Locate the cell with the specified text and output its [X, Y] center coordinate. 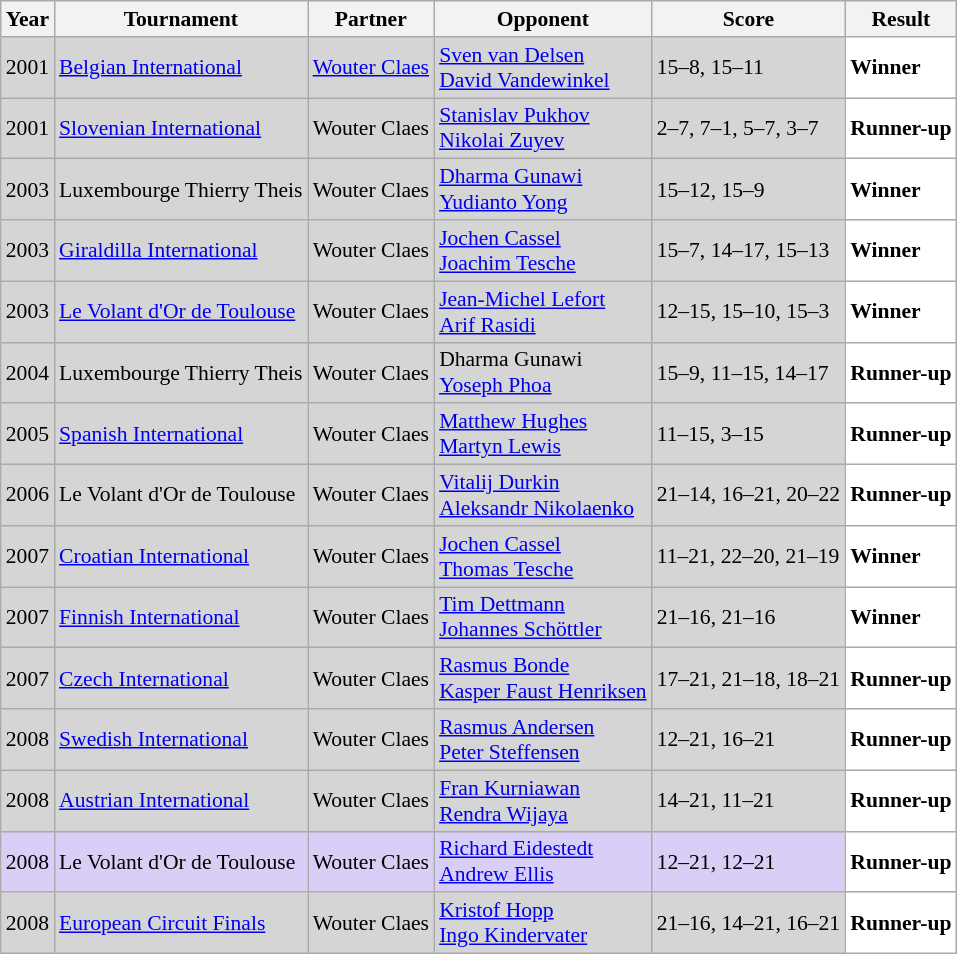
2006 [28, 496]
11–15, 3–15 [749, 434]
Kristof Hopp Ingo Kindervater [543, 924]
Dharma Gunawi Yudianto Yong [543, 190]
15–12, 15–9 [749, 190]
Croatian International [181, 556]
Giraldilla International [181, 250]
14–21, 11–21 [749, 800]
2004 [28, 372]
Czech International [181, 678]
Fran Kurniawan Rendra Wijaya [543, 800]
Sven van Delsen David Vandewinkel [543, 68]
12–15, 15–10, 15–3 [749, 312]
Result [900, 19]
15–9, 11–15, 14–17 [749, 372]
17–21, 21–18, 18–21 [749, 678]
Tim Dettmann Johannes Schöttler [543, 618]
Jochen Cassel Thomas Tesche [543, 556]
Partner [371, 19]
15–7, 14–17, 15–13 [749, 250]
Tournament [181, 19]
Jean-Michel Lefort Arif Rasidi [543, 312]
11–21, 22–20, 21–19 [749, 556]
Vitalij Durkin Aleksandr Nikolaenko [543, 496]
Opponent [543, 19]
2005 [28, 434]
Jochen Cassel Joachim Tesche [543, 250]
Rasmus Bonde Kasper Faust Henriksen [543, 678]
15–8, 15–11 [749, 68]
European Circuit Finals [181, 924]
Austrian International [181, 800]
21–14, 16–21, 20–22 [749, 496]
21–16, 14–21, 16–21 [749, 924]
21–16, 21–16 [749, 618]
Score [749, 19]
12–21, 12–21 [749, 862]
Finnish International [181, 618]
Stanislav Pukhov Nikolai Zuyev [543, 128]
Rasmus Andersen Peter Steffensen [543, 740]
2–7, 7–1, 5–7, 3–7 [749, 128]
Belgian International [181, 68]
Spanish International [181, 434]
12–21, 16–21 [749, 740]
Year [28, 19]
Dharma Gunawi Yoseph Phoa [543, 372]
Slovenian International [181, 128]
Richard Eidestedt Andrew Ellis [543, 862]
Swedish International [181, 740]
Matthew Hughes Martyn Lewis [543, 434]
